Identify which cell holds the provided text, then report its (x, y) central coordinate. 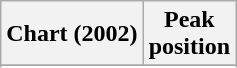
Peakposition (189, 34)
Chart (2002) (72, 34)
